Output the (x, y) coordinate of the center of the cell containing the given text.  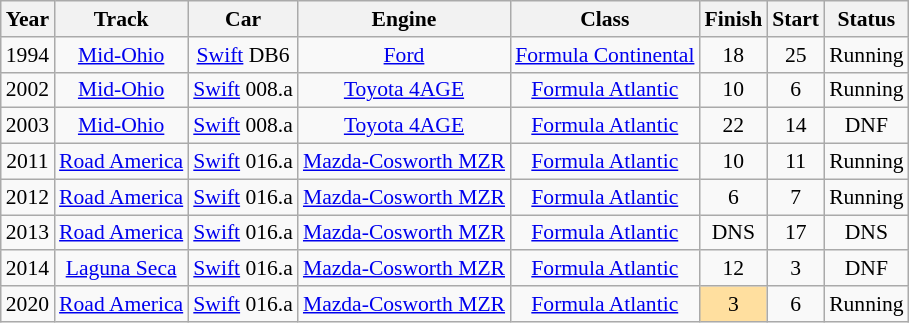
2002 (28, 90)
Swift DB6 (243, 55)
Status (866, 19)
17 (796, 233)
Class (604, 19)
Start (796, 19)
Finish (733, 19)
Year (28, 19)
Track (121, 19)
2012 (28, 197)
1994 (28, 55)
Ford (404, 55)
Car (243, 19)
25 (796, 55)
Engine (404, 19)
7 (796, 197)
18 (733, 55)
11 (796, 162)
Laguna Seca (121, 269)
2014 (28, 269)
2003 (28, 126)
2013 (28, 233)
2020 (28, 304)
Formula Continental (604, 55)
12 (733, 269)
2011 (28, 162)
14 (796, 126)
22 (733, 126)
